Determine the [X, Y] coordinate at the center of the cell enclosing the given text.  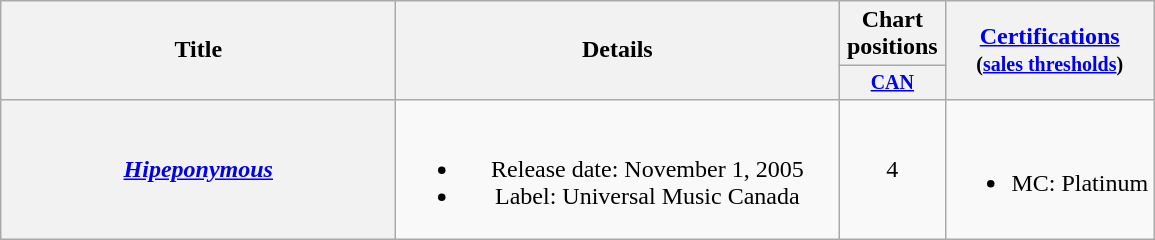
Release date: November 1, 2005Label: Universal Music Canada [618, 169]
CAN [892, 82]
Certifications(sales thresholds) [1050, 50]
Hipeponymous [198, 169]
Details [618, 50]
MC: Platinum [1050, 169]
Title [198, 50]
Chartpositions [892, 34]
4 [892, 169]
